From the cell containing the given text, extract its center point as (X, Y) coordinate. 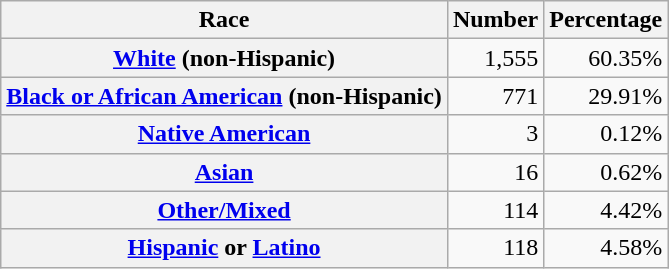
29.91% (606, 96)
114 (495, 210)
Other/Mixed (224, 210)
Race (224, 20)
4.42% (606, 210)
0.62% (606, 172)
118 (495, 248)
Number (495, 20)
Percentage (606, 20)
Native American (224, 134)
1,555 (495, 58)
Black or African American (non-Hispanic) (224, 96)
White (non-Hispanic) (224, 58)
16 (495, 172)
3 (495, 134)
Hispanic or Latino (224, 248)
4.58% (606, 248)
0.12% (606, 134)
Asian (224, 172)
771 (495, 96)
60.35% (606, 58)
